Return the (X, Y) coordinate for the center point of the cell that contains the specified text.  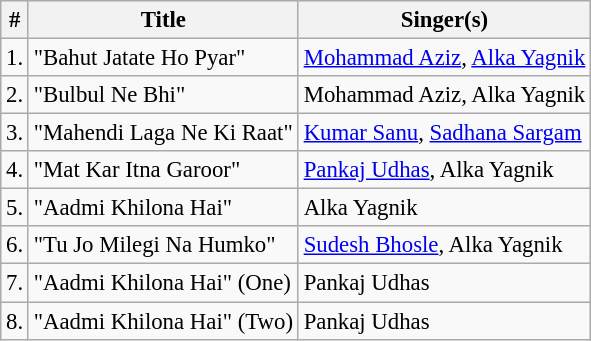
3. (15, 133)
6. (15, 245)
4. (15, 170)
1. (15, 58)
Sudesh Bhosle, Alka Yagnik (444, 245)
"Aadmi Khilona Hai" (Two) (163, 321)
"Mahendi Laga Ne Ki Raat" (163, 133)
Title (163, 20)
"Bulbul Ne Bhi" (163, 95)
8. (15, 321)
"Bahut Jatate Ho Pyar" (163, 58)
5. (15, 208)
Kumar Sanu, Sadhana Sargam (444, 133)
7. (15, 283)
# (15, 20)
"Mat Kar Itna Garoor" (163, 170)
"Aadmi Khilona Hai" (One) (163, 283)
2. (15, 95)
"Aadmi Khilona Hai" (163, 208)
Alka Yagnik (444, 208)
Singer(s) (444, 20)
"Tu Jo Milegi Na Humko" (163, 245)
Pankaj Udhas, Alka Yagnik (444, 170)
